Find where the given text appears and provide that cell's center as (x, y) coordinate. 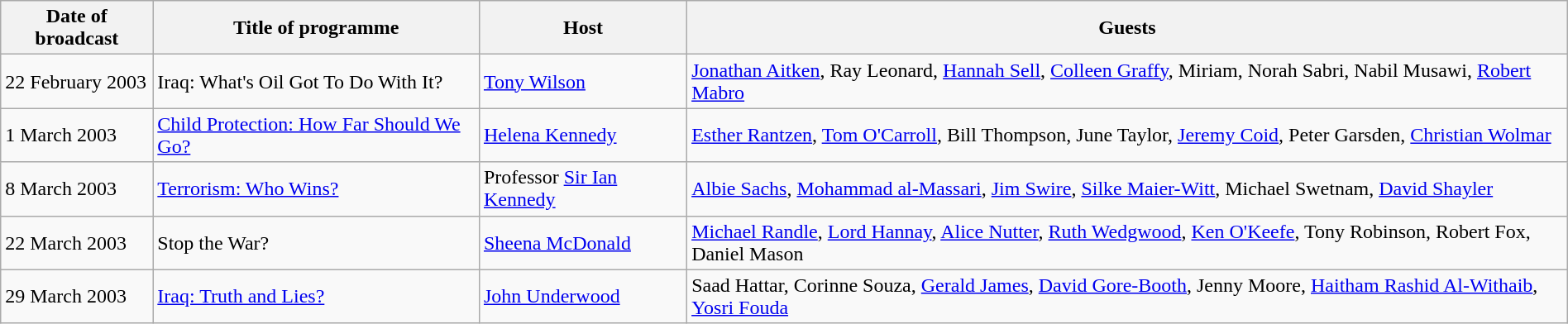
Professor Sir Ian Kennedy (582, 188)
Jonathan Aitken, Ray Leonard, Hannah Sell, Colleen Graffy, Miriam, Norah Sabri, Nabil Musawi, Robert Mabro (1128, 81)
1 March 2003 (77, 136)
29 March 2003 (77, 296)
Albie Sachs, Mohammad al-Massari, Jim Swire, Silke Maier-Witt, Michael Swetnam, David Shayler (1128, 188)
Iraq: What's Oil Got To Do With It? (316, 81)
22 March 2003 (77, 243)
Sheena McDonald (582, 243)
Host (582, 28)
Helena Kennedy (582, 136)
Michael Randle, Lord Hannay, Alice Nutter, Ruth Wedgwood, Ken O'Keefe, Tony Robinson, Robert Fox, Daniel Mason (1128, 243)
Stop the War? (316, 243)
John Underwood (582, 296)
Date of broadcast (77, 28)
Saad Hattar, Corinne Souza, Gerald James, David Gore-Booth, Jenny Moore, Haitham Rashid Al-Withaib, Yosri Fouda (1128, 296)
Esther Rantzen, Tom O'Carroll, Bill Thompson, June Taylor, Jeremy Coid, Peter Garsden, Christian Wolmar (1128, 136)
Title of programme (316, 28)
Iraq: Truth and Lies? (316, 296)
Guests (1128, 28)
22 February 2003 (77, 81)
Tony Wilson (582, 81)
Terrorism: Who Wins? (316, 188)
Child Protection: How Far Should We Go? (316, 136)
8 March 2003 (77, 188)
